Return the [x, y] coordinate for the center point of the cell that contains the specified text.  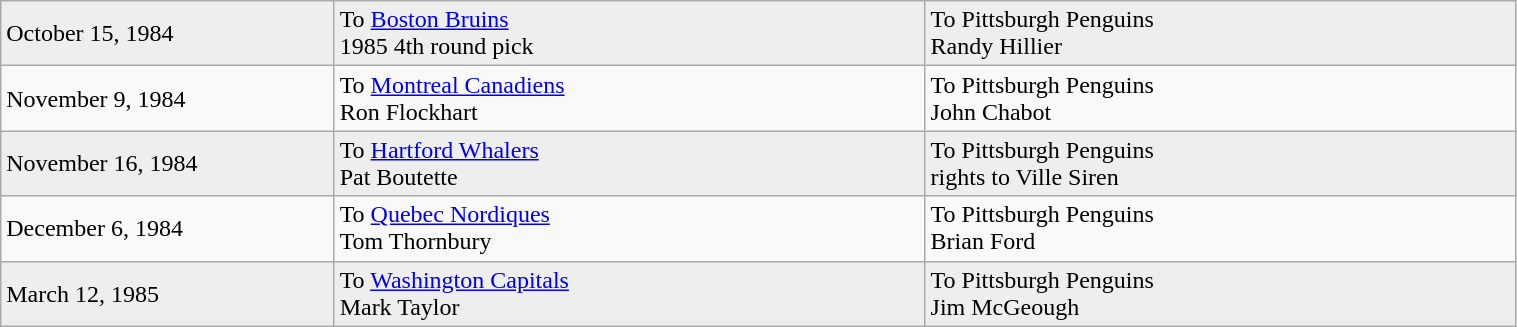
To Pittsburgh PenguinsRandy Hillier [1220, 34]
To Pittsburgh PenguinsJohn Chabot [1220, 98]
October 15, 1984 [168, 34]
To Pittsburgh Penguinsrights to Ville Siren [1220, 164]
November 16, 1984 [168, 164]
December 6, 1984 [168, 228]
To Washington CapitalsMark Taylor [630, 294]
To Hartford WhalersPat Boutette [630, 164]
March 12, 1985 [168, 294]
November 9, 1984 [168, 98]
To Montreal CanadiensRon Flockhart [630, 98]
To Pittsburgh PenguinsBrian Ford [1220, 228]
To Pittsburgh PenguinsJim McGeough [1220, 294]
To Quebec NordiquesTom Thornbury [630, 228]
To Boston Bruins1985 4th round pick [630, 34]
